Locate the cell with the specified text and output its (X, Y) center coordinate. 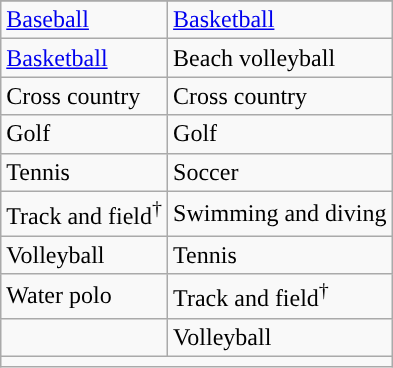
Baseball (84, 20)
Water polo (84, 296)
Beach volleyball (280, 58)
Soccer (280, 172)
Swimming and diving (280, 214)
